Find where the given text appears and provide that cell's center as (X, Y) coordinate. 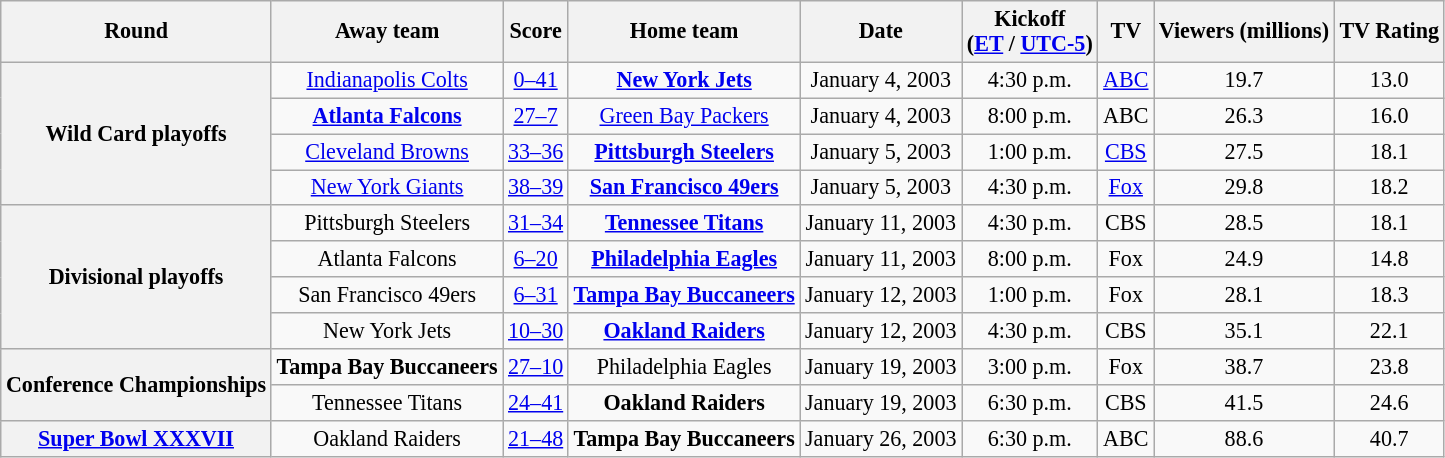
New York Giants (387, 187)
18.3 (1389, 295)
January 26, 2003 (881, 438)
13.0 (1389, 80)
TV Rating (1389, 30)
Date (881, 30)
28.1 (1244, 295)
38.7 (1244, 366)
Conference Championships (136, 384)
Score (536, 30)
29.8 (1244, 187)
Home team (684, 30)
31–34 (536, 223)
6–20 (536, 259)
88.6 (1244, 438)
10–30 (536, 330)
26.3 (1244, 116)
33–36 (536, 151)
Viewers (millions) (1244, 30)
Divisional playoffs (136, 276)
27–10 (536, 366)
23.8 (1389, 366)
18.2 (1389, 187)
22.1 (1389, 330)
24.6 (1389, 402)
24–41 (536, 402)
24.9 (1244, 259)
TV (1126, 30)
Super Bowl XXXVII (136, 438)
Kickoff(ET / UTC-5) (1030, 30)
27.5 (1244, 151)
19.7 (1244, 80)
Round (136, 30)
14.8 (1389, 259)
35.1 (1244, 330)
3:00 p.m. (1030, 366)
21–48 (536, 438)
6–31 (536, 295)
Away team (387, 30)
41.5 (1244, 402)
Wild Card playoffs (136, 134)
38–39 (536, 187)
Green Bay Packers (684, 116)
40.7 (1389, 438)
16.0 (1389, 116)
Indianapolis Colts (387, 80)
0–41 (536, 80)
Cleveland Browns (387, 151)
28.5 (1244, 223)
27–7 (536, 116)
